Provide the [x, y] coordinate of the cell's center where the given text is located.  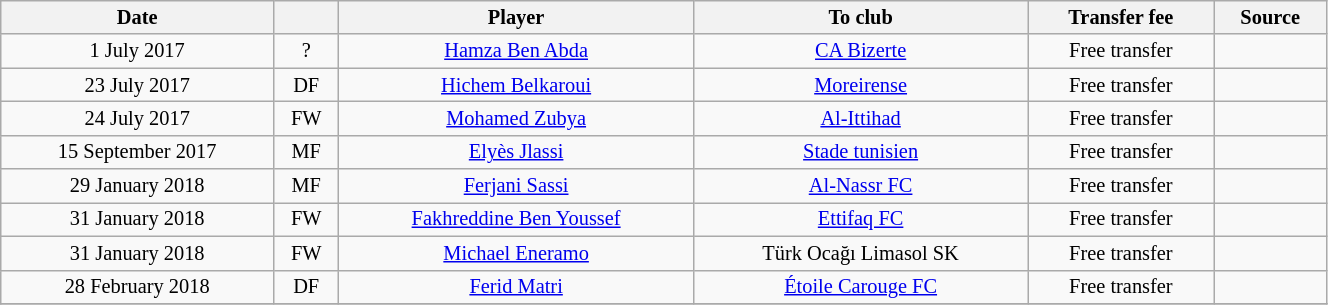
Al-Nassr FC [860, 186]
Date [138, 17]
Hichem Belkaroui [516, 85]
Michael Eneramo [516, 253]
Hamza Ben Abda [516, 51]
23 July 2017 [138, 85]
Player [516, 17]
Transfer fee [1121, 17]
Ferjani Sassi [516, 186]
1 July 2017 [138, 51]
29 January 2018 [138, 186]
15 September 2017 [138, 152]
To club [860, 17]
Mohamed Zubya [516, 118]
Stade tunisien [860, 152]
Source [1270, 17]
Ferid Matri [516, 287]
28 February 2018 [138, 287]
Elyès Jlassi [516, 152]
Fakhreddine Ben Youssef [516, 219]
Étoile Carouge FC [860, 287]
Moreirense [860, 85]
Ettifaq FC [860, 219]
? [306, 51]
CA Bizerte [860, 51]
Türk Ocağı Limasol SK [860, 253]
24 July 2017 [138, 118]
Al-Ittihad [860, 118]
